From the cell containing the given text, extract its center point as [X, Y] coordinate. 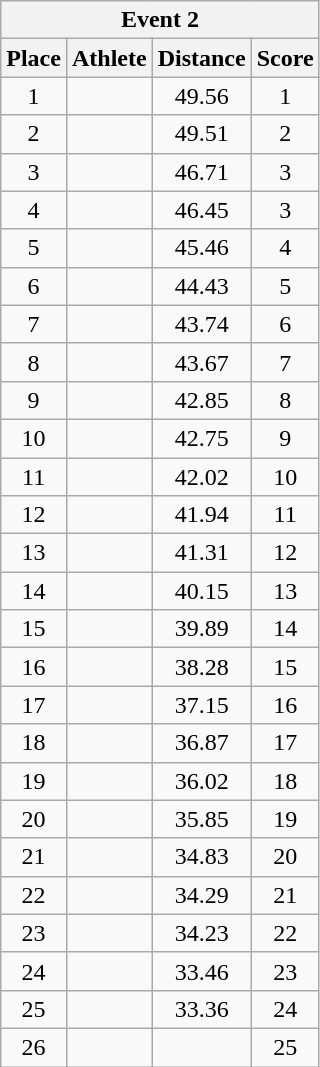
40.15 [202, 591]
34.29 [202, 895]
44.43 [202, 286]
42.02 [202, 477]
49.56 [202, 96]
34.23 [202, 933]
43.67 [202, 362]
42.75 [202, 438]
Distance [202, 58]
43.74 [202, 324]
46.45 [202, 210]
26 [34, 1047]
36.02 [202, 781]
Score [285, 58]
39.89 [202, 629]
Place [34, 58]
46.71 [202, 172]
Athlete [109, 58]
38.28 [202, 667]
36.87 [202, 743]
33.36 [202, 1009]
37.15 [202, 705]
34.83 [202, 857]
49.51 [202, 134]
Event 2 [160, 20]
41.31 [202, 553]
45.46 [202, 248]
42.85 [202, 400]
41.94 [202, 515]
33.46 [202, 971]
35.85 [202, 819]
